Locate the cell with the specified text and output its (x, y) center coordinate. 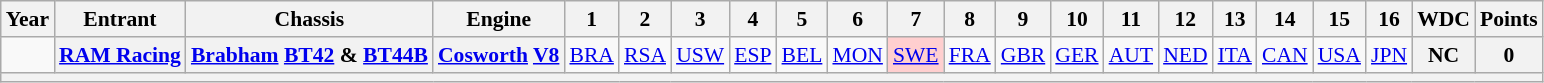
AUT (1131, 55)
JPN (1389, 55)
14 (1285, 19)
RAM Racing (120, 55)
15 (1340, 19)
12 (1185, 19)
Cosworth V8 (498, 55)
1 (592, 19)
MON (858, 55)
Chassis (310, 19)
Year (28, 19)
BRA (592, 55)
NC (1444, 55)
RSA (645, 55)
8 (970, 19)
7 (916, 19)
5 (802, 19)
Brabham BT42 & BT44B (310, 55)
6 (858, 19)
USA (1340, 55)
GER (1076, 55)
BEL (802, 55)
0 (1509, 55)
10 (1076, 19)
11 (1131, 19)
Points (1509, 19)
2 (645, 19)
16 (1389, 19)
4 (752, 19)
SWE (916, 55)
GBR (1024, 55)
ESP (752, 55)
FRA (970, 55)
Engine (498, 19)
CAN (1285, 55)
WDC (1444, 19)
9 (1024, 19)
3 (700, 19)
NED (1185, 55)
Entrant (120, 19)
13 (1235, 19)
ITA (1235, 55)
USW (700, 55)
